Pinpoint the cell where the given text exists, returning its [X, Y] midpoint coordinate. 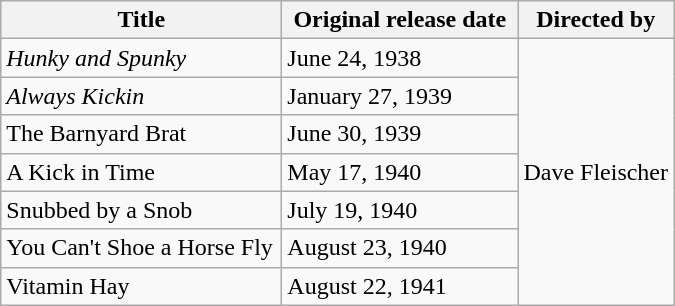
Original release date [400, 20]
The Barnyard Brat [142, 134]
A Kick in Time [142, 172]
Vitamin Hay [142, 286]
You Can't Shoe a Horse Fly [142, 248]
Dave Fleischer [596, 172]
May 17, 1940 [400, 172]
Snubbed by a Snob [142, 210]
January 27, 1939 [400, 96]
June 24, 1938 [400, 58]
Always Kickin [142, 96]
Directed by [596, 20]
August 23, 1940 [400, 248]
August 22, 1941 [400, 286]
July 19, 1940 [400, 210]
June 30, 1939 [400, 134]
Title [142, 20]
Hunky and Spunky [142, 58]
